Scan for the cell matching the given text and deliver its [X, Y] coordinate at center. 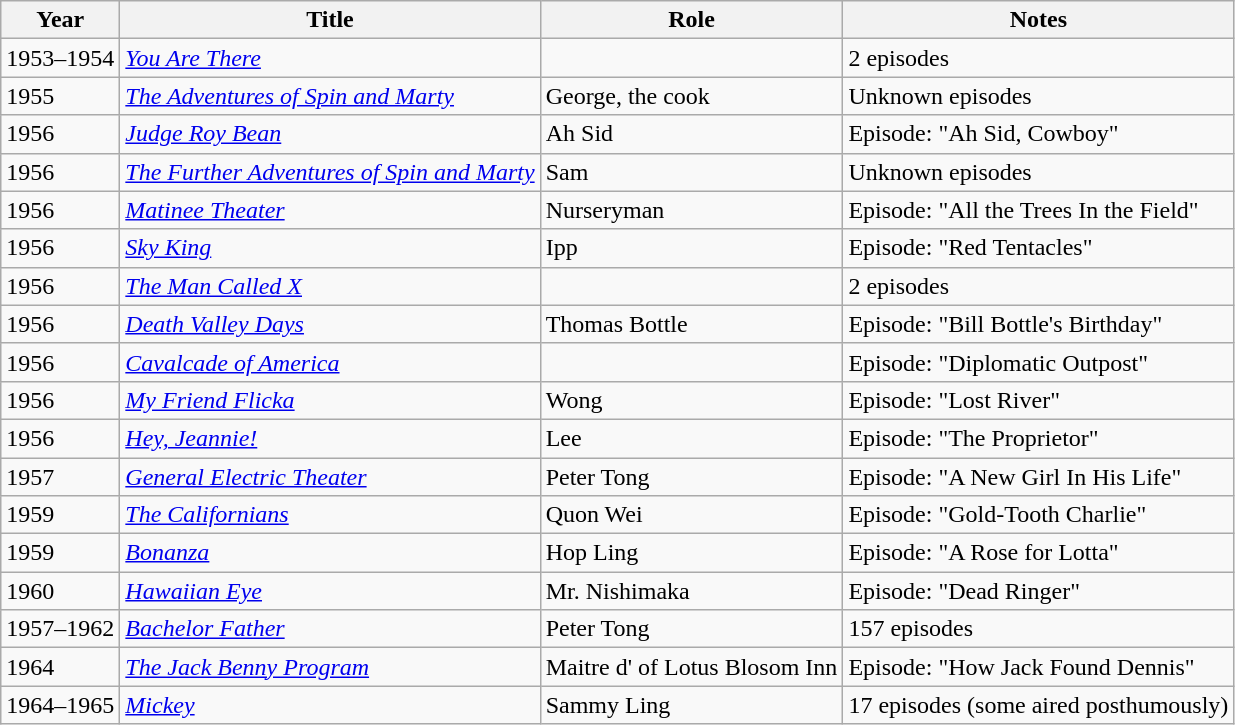
George, the cook [692, 96]
Bonanza [330, 553]
General Electric Theater [330, 477]
Thomas Bottle [692, 324]
1957–1962 [60, 629]
Hop Ling [692, 553]
Year [60, 20]
Nurseryman [692, 210]
Death Valley Days [330, 324]
Judge Roy Bean [330, 134]
1957 [60, 477]
Matinee Theater [330, 210]
Role [692, 20]
Episode: "Red Tentacles" [1038, 248]
Bachelor Father [330, 629]
The Man Called X [330, 286]
The Adventures of Spin and Marty [330, 96]
Sky King [330, 248]
You Are There [330, 58]
Episode: "Lost River" [1038, 400]
The Further Adventures of Spin and Marty [330, 172]
1955 [60, 96]
Episode: "Dead Ringer" [1038, 591]
Episode: "How Jack Found Dennis" [1038, 667]
Cavalcade of America [330, 362]
The Jack Benny Program [330, 667]
Episode: "A New Girl In His Life" [1038, 477]
Ipp [692, 248]
The Californians [330, 515]
Notes [1038, 20]
157 episodes [1038, 629]
1960 [60, 591]
Mickey [330, 705]
Quon Wei [692, 515]
Hawaiian Eye [330, 591]
Sam [692, 172]
Lee [692, 438]
Episode: "Bill Bottle's Birthday" [1038, 324]
1964 [60, 667]
Mr. Nishimaka [692, 591]
Episode: "The Proprietor" [1038, 438]
Maitre d' of Lotus Blosom Inn [692, 667]
Episode: "Ah Sid, Cowboy" [1038, 134]
17 episodes (some aired posthumously) [1038, 705]
My Friend Flicka [330, 400]
Episode: "Diplomatic Outpost" [1038, 362]
Episode: "All the Trees In the Field" [1038, 210]
1953–1954 [60, 58]
Episode: "A Rose for Lotta" [1038, 553]
Ah Sid [692, 134]
1964–1965 [60, 705]
Title [330, 20]
Sammy Ling [692, 705]
Episode: "Gold-Tooth Charlie" [1038, 515]
Hey, Jeannie! [330, 438]
Wong [692, 400]
